Output the [X, Y] coordinate of the center of the cell containing the given text.  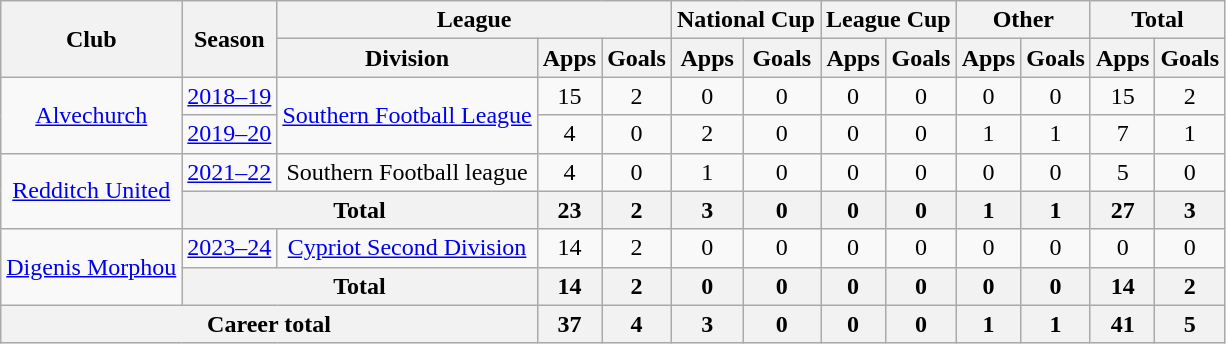
2018–19 [230, 96]
Redditch United [92, 191]
Career total [269, 324]
Alvechurch [92, 115]
Cypriot Second Division [407, 248]
Southern Football League [407, 115]
2019–20 [230, 134]
Digenis Morphou [92, 267]
Season [230, 39]
Division [407, 58]
23 [569, 210]
7 [1122, 134]
2021–22 [230, 172]
National Cup [746, 20]
Club [92, 39]
Other [1023, 20]
41 [1122, 324]
2023–24 [230, 248]
League Cup [888, 20]
27 [1122, 210]
37 [569, 324]
League [474, 20]
Southern Football league [407, 172]
